Pinpoint the cell where the given text exists, returning its (x, y) midpoint coordinate. 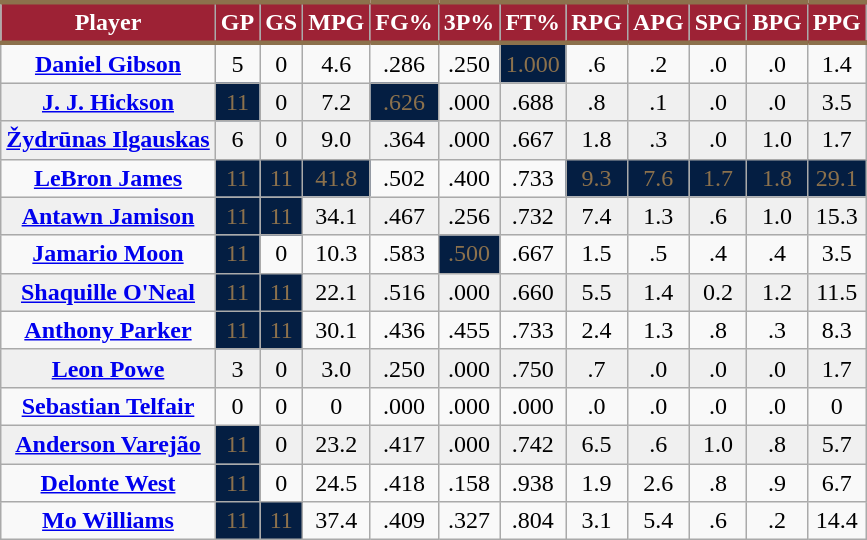
5.7 (836, 444)
0.2 (718, 292)
.364 (404, 140)
BPG (777, 22)
MPG (336, 22)
.409 (404, 521)
37.4 (336, 521)
Player (108, 22)
Žydrūnas Ilgauskas (108, 140)
.158 (469, 483)
RPG (597, 22)
Mo Williams (108, 521)
.583 (404, 254)
6.5 (597, 444)
Delonte West (108, 483)
.7 (597, 368)
.455 (469, 330)
GP (237, 22)
5.5 (597, 292)
3.1 (597, 521)
10.3 (336, 254)
SPG (718, 22)
6 (237, 140)
41.8 (336, 178)
14.4 (836, 521)
22.1 (336, 292)
.750 (533, 368)
.732 (533, 216)
Shaquille O'Neal (108, 292)
PPG (836, 22)
Antawn Jamison (108, 216)
7.2 (336, 102)
.516 (404, 292)
Anthony Parker (108, 330)
1.000 (533, 63)
9.0 (336, 140)
GS (282, 22)
3 (237, 368)
3.0 (336, 368)
1.2 (777, 292)
2.4 (597, 330)
29.1 (836, 178)
.256 (469, 216)
.500 (469, 254)
11.5 (836, 292)
23.2 (336, 444)
.436 (404, 330)
Jamario Moon (108, 254)
Sebastian Telfair (108, 406)
9.3 (597, 178)
1.5 (597, 254)
.286 (404, 63)
.327 (469, 521)
8.3 (836, 330)
J. J. Hickson (108, 102)
.400 (469, 178)
3P% (469, 22)
.467 (404, 216)
.688 (533, 102)
7.6 (658, 178)
Leon Powe (108, 368)
.502 (404, 178)
.417 (404, 444)
.418 (404, 483)
4.6 (336, 63)
5.4 (658, 521)
LeBron James (108, 178)
2.6 (658, 483)
Anderson Varejão (108, 444)
6.7 (836, 483)
34.1 (336, 216)
FT% (533, 22)
FG% (404, 22)
30.1 (336, 330)
.1 (658, 102)
1.9 (597, 483)
7.4 (597, 216)
.742 (533, 444)
.660 (533, 292)
.5 (658, 254)
.804 (533, 521)
APG (658, 22)
.9 (777, 483)
.626 (404, 102)
Daniel Gibson (108, 63)
5 (237, 63)
15.3 (836, 216)
24.5 (336, 483)
.938 (533, 483)
